From the cell containing the given text, extract its center point as (X, Y) coordinate. 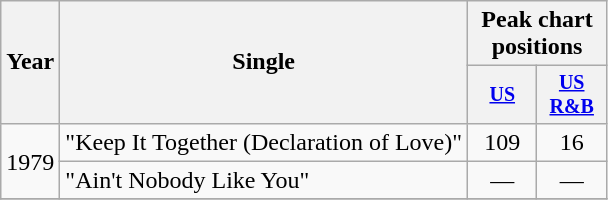
"Keep It Together (Declaration of Love)" (264, 142)
1979 (30, 161)
Single (264, 62)
109 (502, 142)
Year (30, 62)
16 (572, 142)
Peak chart positions (538, 34)
"Ain't Nobody Like You" (264, 180)
USR&B (572, 94)
US (502, 94)
